Identify which cell holds the provided text, then report its (x, y) central coordinate. 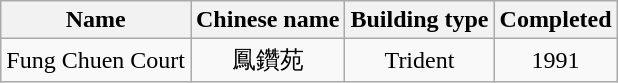
Completed (556, 20)
Name (96, 20)
Fung Chuen Court (96, 60)
鳳鑽苑 (267, 60)
Trident (420, 60)
Building type (420, 20)
Chinese name (267, 20)
1991 (556, 60)
